Scan for the cell matching the given text and deliver its (X, Y) coordinate at center. 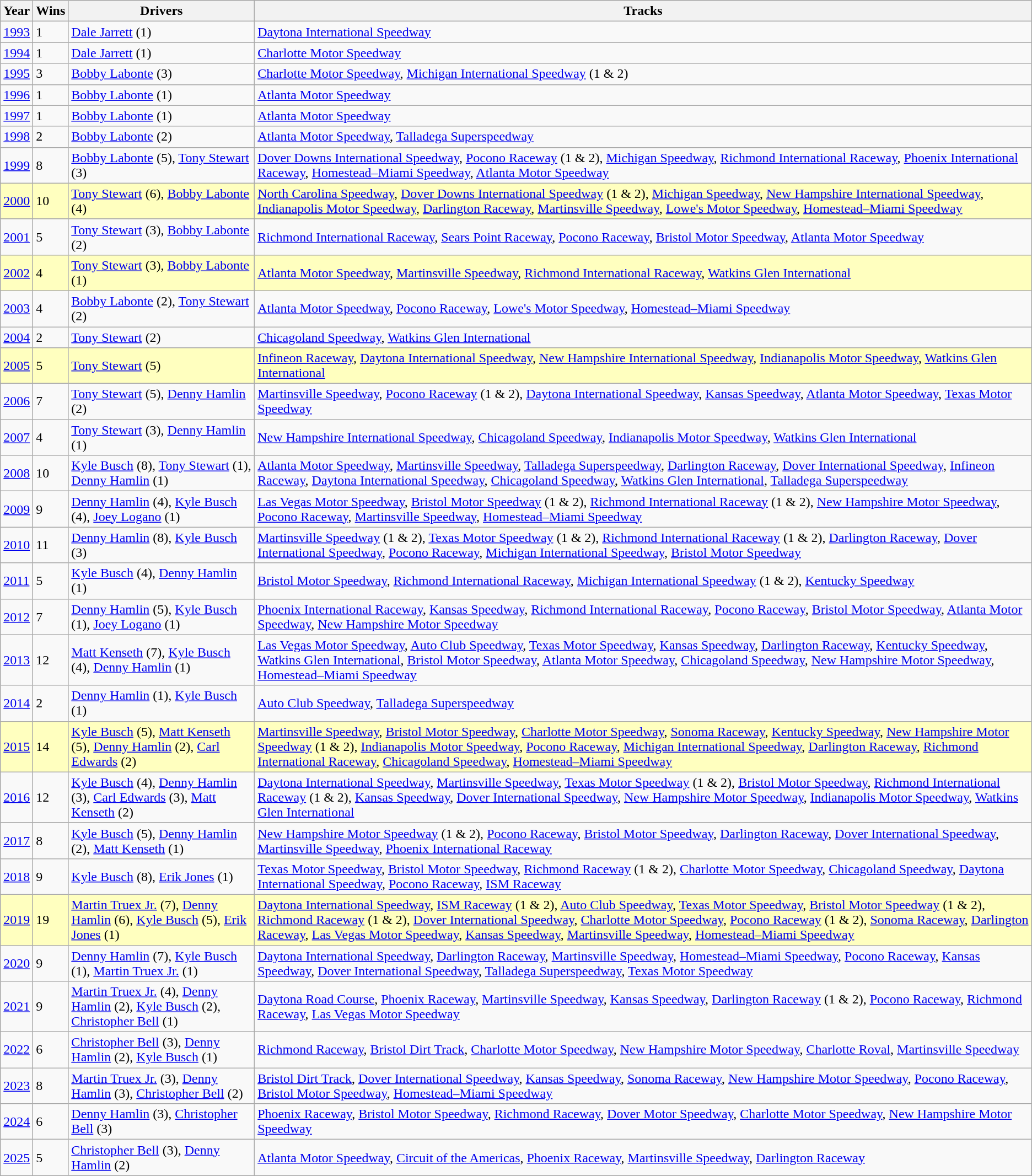
Denny Hamlin (7), Kyle Busch (1), Martin Truex Jr. (1) (162, 963)
2024 (17, 1121)
2000 (17, 201)
1994 (17, 53)
2020 (17, 963)
Richmond International Raceway, Sears Point Raceway, Pocono Raceway, Bristol Motor Speedway, Atlanta Motor Speedway (643, 237)
Denny Hamlin (1), Kyle Busch (1) (162, 704)
2003 (17, 309)
2014 (17, 704)
Kyle Busch (4), Denny Hamlin (3), Carl Edwards (3), Matt Kenseth (2) (162, 797)
Bobby Labonte (2), Tony Stewart (2) (162, 309)
Denny Hamlin (5), Kyle Busch (1), Joey Logano (1) (162, 616)
Kyle Busch (8), Erik Jones (1) (162, 877)
Tony Stewart (6), Bobby Labonte (4) (162, 201)
Bobby Labonte (2) (162, 137)
2019 (17, 920)
1995 (17, 74)
Denny Hamlin (3), Christopher Bell (3) (162, 1121)
Atlanta Motor Speedway, Martinsville Speedway, Richmond International Raceway, Watkins Glen International (643, 272)
2018 (17, 877)
2007 (17, 438)
1996 (17, 95)
Martin Truex Jr. (4), Denny Hamlin (2), Kyle Busch (2), Christopher Bell (1) (162, 1007)
Atlanta Motor Speedway, Pocono Raceway, Lowe's Motor Speedway, Homestead–Miami Speedway (643, 309)
Denny Hamlin (8), Kyle Busch (3) (162, 545)
2006 (17, 401)
2025 (17, 1158)
1993 (17, 32)
Wins (51, 11)
Tony Stewart (3), Bobby Labonte (1) (162, 272)
2021 (17, 1007)
Bobby Labonte (3) (162, 74)
Kyle Busch (4), Denny Hamlin (1) (162, 581)
Kyle Busch (5), Matt Kenseth (5), Denny Hamlin (2), Carl Edwards (2) (162, 747)
Kyle Busch (5), Denny Hamlin (2), Matt Kenseth (1) (162, 840)
Charlotte Motor Speedway (643, 53)
Tony Stewart (2) (162, 337)
2009 (17, 509)
Martin Truex Jr. (7), Denny Hamlin (6), Kyle Busch (5), Erik Jones (1) (162, 920)
2008 (17, 473)
Tony Stewart (3), Bobby Labonte (2) (162, 237)
3 (51, 74)
Kyle Busch (8), Tony Stewart (1), Denny Hamlin (1) (162, 473)
Christopher Bell (3), Denny Hamlin (2), Kyle Busch (1) (162, 1050)
New Hampshire International Speedway, Chicagoland Speedway, Indianapolis Motor Speedway, Watkins Glen International (643, 438)
Christopher Bell (3), Denny Hamlin (2) (162, 1158)
Martin Truex Jr. (3), Denny Hamlin (3), Christopher Bell (2) (162, 1086)
Infineon Raceway, Daytona International Speedway, New Hampshire International Speedway, Indianapolis Motor Speedway, Watkins Glen International (643, 366)
2004 (17, 337)
1997 (17, 116)
2005 (17, 366)
1999 (17, 165)
2016 (17, 797)
Daytona International Speedway (643, 32)
2023 (17, 1086)
2001 (17, 237)
Tracks (643, 11)
2022 (17, 1050)
Tony Stewart (5), Denny Hamlin (2) (162, 401)
Drivers (162, 11)
2013 (17, 660)
Auto Club Speedway, Talladega Superspeedway (643, 704)
2012 (17, 616)
11 (51, 545)
2010 (17, 545)
Matt Kenseth (7), Kyle Busch (4), Denny Hamlin (1) (162, 660)
Denny Hamlin (4), Kyle Busch (4), Joey Logano (1) (162, 509)
2011 (17, 581)
1998 (17, 137)
14 (51, 747)
2015 (17, 747)
Phoenix Raceway, Bristol Motor Speedway, Richmond Raceway, Dover Motor Speedway, Charlotte Motor Speedway, New Hampshire Motor Speedway (643, 1121)
Chicagoland Speedway, Watkins Glen International (643, 337)
2017 (17, 840)
2002 (17, 272)
Tony Stewart (3), Denny Hamlin (1) (162, 438)
Atlanta Motor Speedway, Talladega Superspeedway (643, 137)
Tony Stewart (5) (162, 366)
Atlanta Motor Speedway, Circuit of the Americas, Phoenix Raceway, Martinsville Speedway, Darlington Raceway (643, 1158)
Charlotte Motor Speedway, Michigan International Speedway (1 & 2) (643, 74)
Martinsville Speedway, Pocono Raceway (1 & 2), Daytona International Speedway, Kansas Speedway, Atlanta Motor Speedway, Texas Motor Speedway (643, 401)
19 (51, 920)
Richmond Raceway, Bristol Dirt Track, Charlotte Motor Speedway, New Hampshire Motor Speedway, Charlotte Roval, Martinsville Speedway (643, 1050)
Year (17, 11)
Bobby Labonte (5), Tony Stewart (3) (162, 165)
Bristol Motor Speedway, Richmond International Raceway, Michigan International Speedway (1 & 2), Kentucky Speedway (643, 581)
